Identify which cell holds the provided text, then report its [x, y] central coordinate. 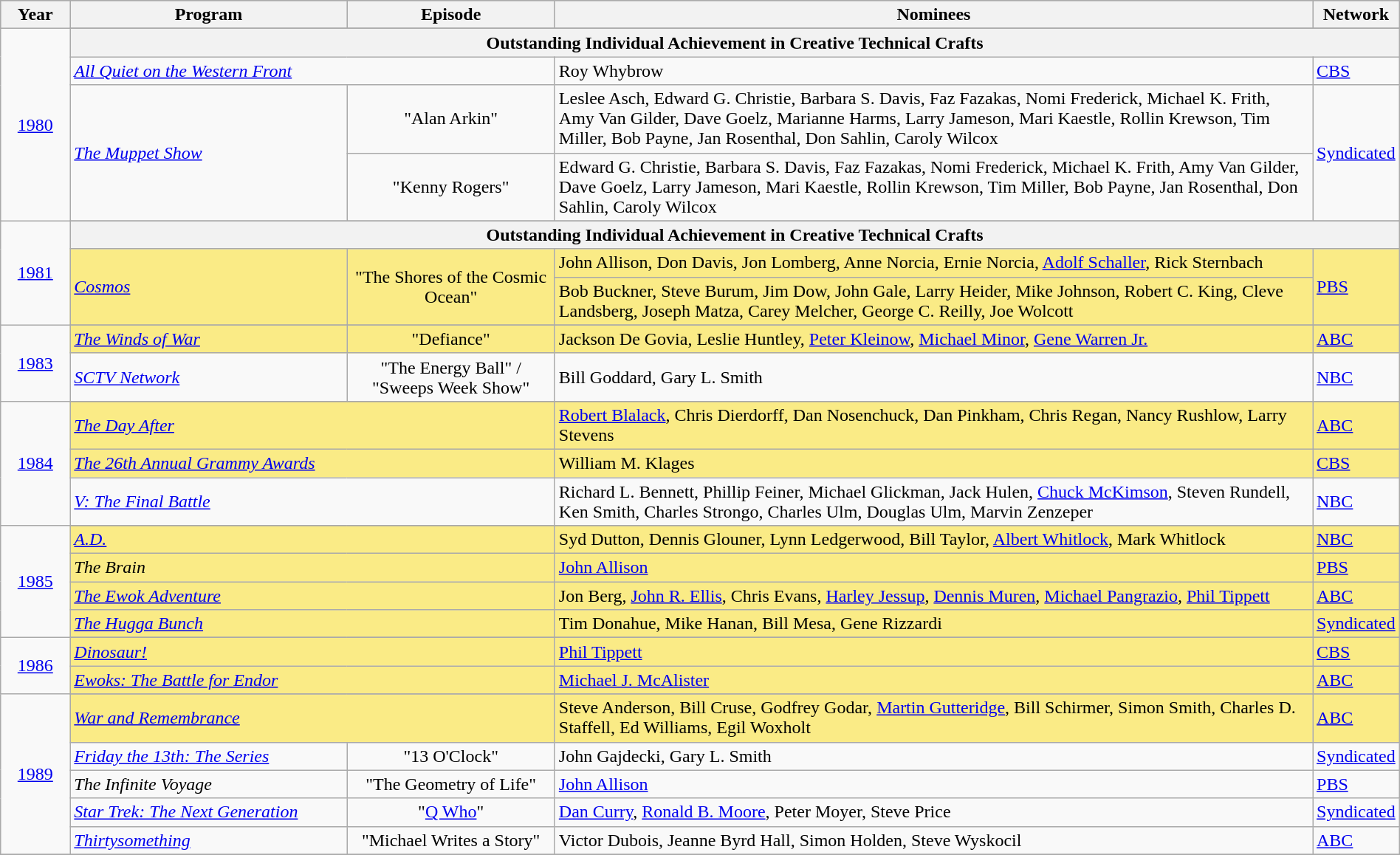
Tim Donahue, Mike Hanan, Bill Mesa, Gene Rizzardi [933, 624]
Dinosaur! [312, 652]
Cosmos [208, 286]
"The Shores of the Cosmic Ocean" [450, 286]
Star Trek: The Next Generation [208, 812]
The Hugga Bunch [312, 624]
Dan Curry, Ronald B. Moore, Peter Moyer, Steve Price [933, 812]
Syd Dutton, Dennis Glouner, Lynn Ledgerwood, Bill Taylor, Albert Whitlock, Mark Whitlock [933, 540]
The Day After [312, 425]
1980 [35, 125]
Michael J. McAlister [933, 680]
1989 [35, 774]
The Muppet Show [208, 153]
Thirtysomething [208, 840]
1983 [35, 363]
SCTV Network [208, 377]
William M. Klages [933, 463]
"The Energy Ball" / "Sweeps Week Show" [450, 377]
Bill Goddard, Gary L. Smith [933, 377]
"Kenny Rogers" [450, 187]
Robert Blalack, Chris Dierdorff, Dan Nosenchuck, Dan Pinkham, Chris Regan, Nancy Rushlow, Larry Stevens [933, 425]
The Infinite Voyage [208, 784]
Steve Anderson, Bill Cruse, Godfrey Godar, Martin Gutteridge, Bill Schirmer, Simon Smith, Charles D. Staffell, Ed Williams, Egil Woxholt [933, 718]
1981 [35, 273]
John Allison, Don Davis, Jon Lomberg, Anne Norcia, Ernie Norcia, Adolf Schaller, Rick Sternbach [933, 263]
War and Remembrance [312, 718]
The Winds of War [208, 339]
1984 [35, 463]
1986 [35, 666]
Ewoks: The Battle for Endor [312, 680]
Phil Tippett [933, 652]
"13 O'Clock" [450, 756]
The 26th Annual Grammy Awards [312, 463]
The Ewok Adventure [312, 596]
"Alan Arkin" [450, 119]
"The Geometry of Life" [450, 784]
Jon Berg, John R. Ellis, Chris Evans, Harley Jessup, Dennis Muren, Michael Pangrazio, Phil Tippett [933, 596]
Friday the 13th: The Series [208, 756]
"Michael Writes a Story" [450, 840]
The Brain [312, 568]
"Defiance" [450, 339]
Program [208, 15]
V: The Final Battle [312, 501]
Episode [450, 15]
1985 [35, 582]
Victor Dubois, Jeanne Byrd Hall, Simon Holden, Steve Wyskocil [933, 840]
A.D. [312, 540]
Jackson De Govia, Leslie Huntley, Peter Kleinow, Michael Minor, Gene Warren Jr. [933, 339]
All Quiet on the Western Front [312, 71]
Roy Whybrow [933, 71]
Year [35, 15]
John Gajdecki, Gary L. Smith [933, 756]
"Q Who" [450, 812]
Network [1356, 15]
Nominees [933, 15]
